Search for the cell housing the specified text and yield its (X, Y) center coordinate. 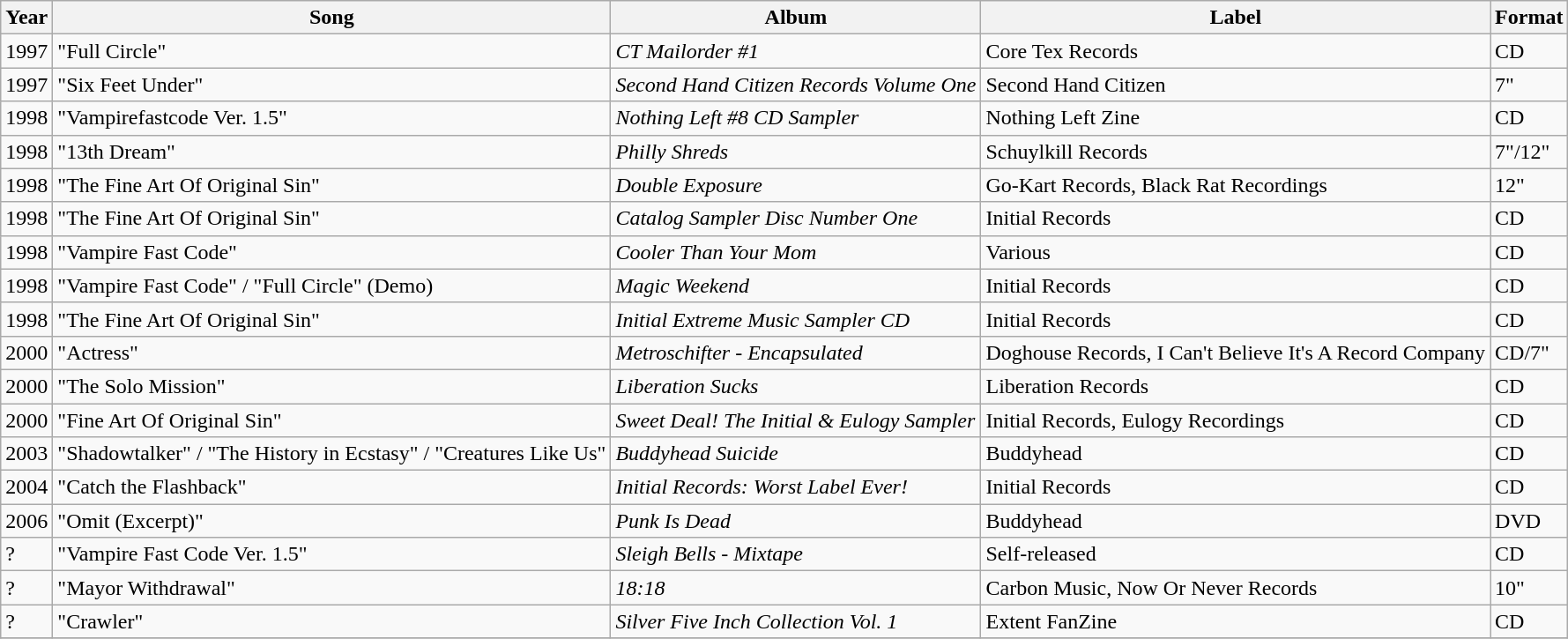
Song (331, 18)
Year (26, 18)
Second Hand Citizen Records Volume One (796, 85)
Album (796, 18)
Self-released (1236, 554)
"Vampire Fast Code" (331, 252)
2004 (26, 487)
Doghouse Records, I Can't Believe It's A Record Company (1236, 353)
Liberation Records (1236, 386)
Catalog Sampler Disc Number One (796, 219)
Cooler Than Your Mom (796, 252)
CD/7" (1529, 353)
Buddyhead Suicide (796, 454)
"Vampirefastcode Ver. 1.5" (331, 118)
Sleigh Bells - Mixtape (796, 554)
Carbon Music, Now Or Never Records (1236, 588)
"Six Feet Under" (331, 85)
"Vampire Fast Code Ver. 1.5" (331, 554)
Schuylkill Records (1236, 152)
Core Tex Records (1236, 51)
Liberation Sucks (796, 386)
Magic Weekend (796, 286)
"Crawler" (331, 621)
Label (1236, 18)
Initial Records, Eulogy Recordings (1236, 420)
"Omit (Excerpt)" (331, 521)
10" (1529, 588)
Philly Shreds (796, 152)
Double Exposure (796, 185)
DVD (1529, 521)
"Fine Art Of Original Sin" (331, 420)
"13th Dream" (331, 152)
"Actress" (331, 353)
Go-Kart Records, Black Rat Recordings (1236, 185)
2003 (26, 454)
"Shadowtalker" / "The History in Ecstasy" / "Creatures Like Us" (331, 454)
Punk Is Dead (796, 521)
Metroschifter - Encapsulated (796, 353)
CT Mailorder #1 (796, 51)
Various (1236, 252)
7"/12" (1529, 152)
Second Hand Citizen (1236, 85)
Format (1529, 18)
Sweet Deal! The Initial & Eulogy Sampler (796, 420)
"Vampire Fast Code" / "Full Circle" (Demo) (331, 286)
Nothing Left Zine (1236, 118)
Extent FanZine (1236, 621)
Nothing Left #8 CD Sampler (796, 118)
"Catch the Flashback" (331, 487)
18:18 (796, 588)
12" (1529, 185)
"Full Circle" (331, 51)
"Mayor Withdrawal" (331, 588)
Initial Records: Worst Label Ever! (796, 487)
Silver Five Inch Collection Vol. 1 (796, 621)
"The Solo Mission" (331, 386)
Initial Extreme Music Sampler CD (796, 319)
2006 (26, 521)
7" (1529, 85)
